Provide the [x, y] coordinate of the cell's center where the given text is located.  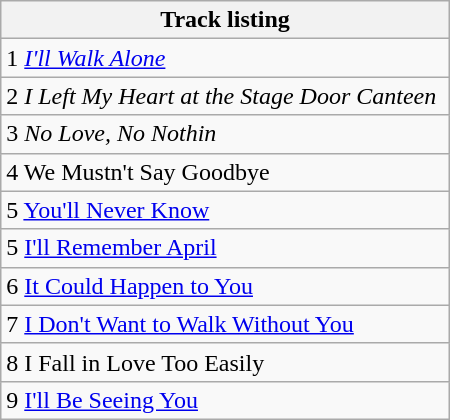
5 I'll Remember April [225, 248]
Track listing [225, 20]
7 I Don't Want to Walk Without You [225, 324]
8 I Fall in Love Too Easily [225, 362]
4 We Mustn't Say Goodbye [225, 172]
3 No Love, No Nothin [225, 134]
9 I'll Be Seeing You [225, 400]
5 You'll Never Know [225, 210]
6 It Could Happen to You [225, 286]
2 I Left My Heart at the Stage Door Canteen [225, 96]
1 I'll Walk Alone [225, 58]
